Capture the cell that displays the provided text and extract its (x, y) central coordinate. 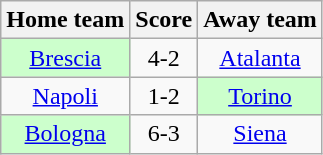
Away team (260, 20)
Bologna (66, 134)
Siena (260, 134)
Torino (260, 96)
Napoli (66, 96)
Brescia (66, 58)
Score (164, 20)
1-2 (164, 96)
4-2 (164, 58)
6-3 (164, 134)
Atalanta (260, 58)
Home team (66, 20)
